Provide the [x, y] coordinate of the cell's center where the given text is located.  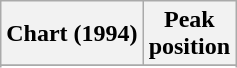
Peakposition [189, 34]
Chart (1994) [72, 34]
